Return [X, Y] of the center of cell containing provided text 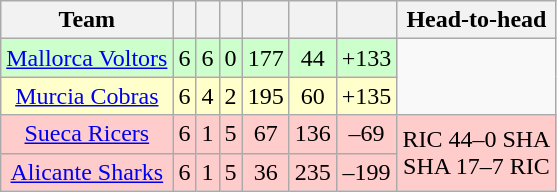
136 [312, 134]
+135 [366, 96]
+133 [366, 58]
RIC 44–0 SHASHA 17–7 RIC [476, 153]
4 [208, 96]
60 [312, 96]
2 [230, 96]
44 [312, 58]
67 [266, 134]
Sueca Ricers [87, 134]
195 [266, 96]
–199 [366, 172]
–69 [366, 134]
Murcia Cobras [87, 96]
Team [87, 20]
Head-to-head [476, 20]
0 [230, 58]
Alicante Sharks [87, 172]
36 [266, 172]
235 [312, 172]
Mallorca Voltors [87, 58]
177 [266, 58]
